Capture the cell that displays the provided text and extract its [x, y] central coordinate. 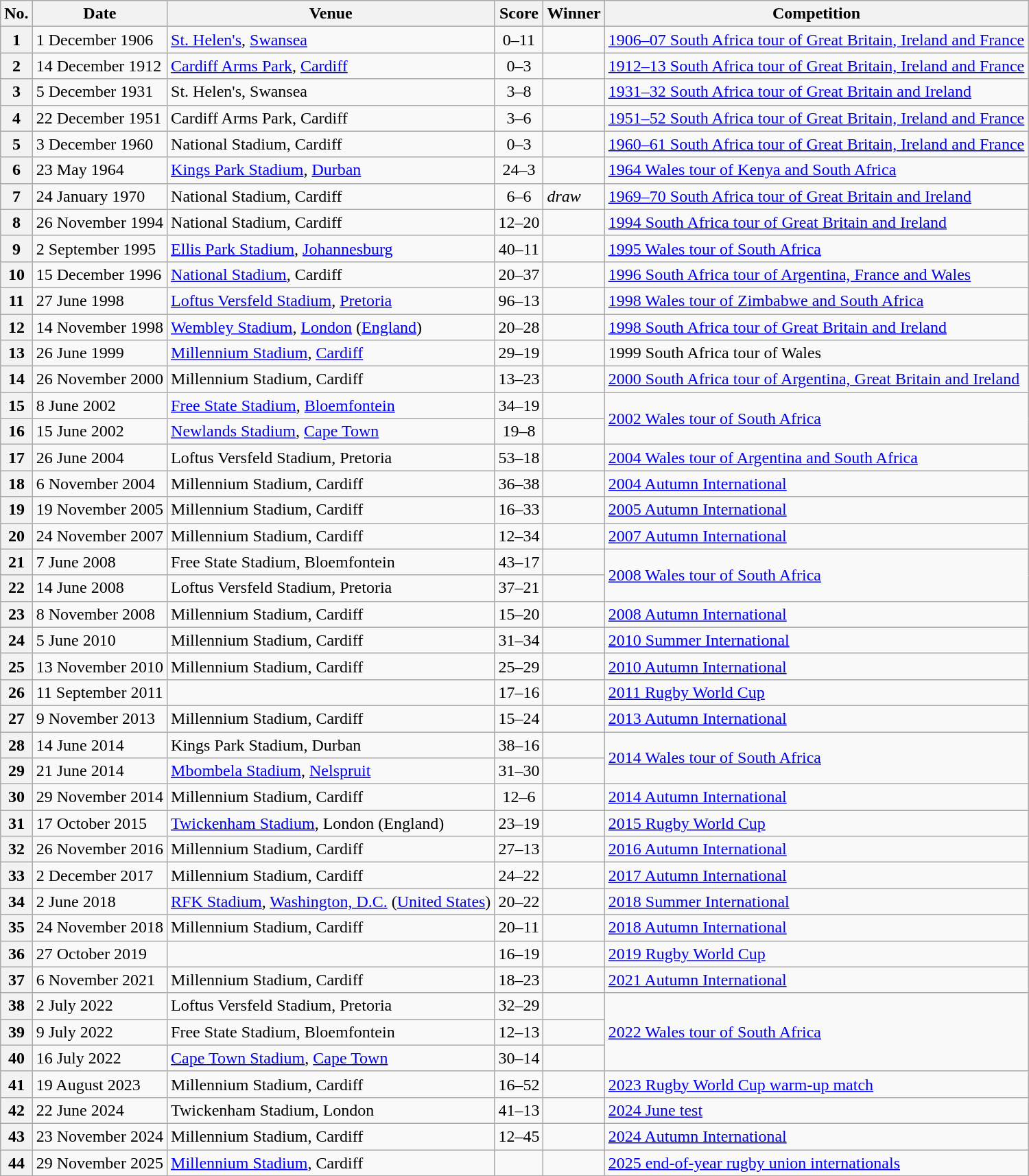
13 November 2010 [99, 666]
2016 Autumn International [816, 849]
2010 Autumn International [816, 666]
3–6 [519, 118]
30 [16, 797]
16–52 [519, 1084]
2017 Autumn International [816, 875]
28 [16, 744]
2004 Wales tour of Argentina and South Africa [816, 458]
22 June 2024 [99, 1110]
No. [16, 14]
2 June 2018 [99, 902]
41 [16, 1084]
17–16 [519, 692]
30–14 [519, 1058]
14 [16, 379]
15 December 1996 [99, 274]
1951–52 South Africa tour of Great Britain, Ireland and France [816, 118]
16 [16, 432]
26 November 2016 [99, 849]
6 [16, 170]
1912–13 South Africa tour of Great Britain, Ireland and France [816, 66]
38 [16, 1006]
2 December 2017 [99, 875]
53–18 [519, 458]
1996 South Africa tour of Argentina, France and Wales [816, 274]
24 November 2007 [99, 536]
23 November 2024 [99, 1136]
12 [16, 327]
29–19 [519, 353]
6 November 2004 [99, 484]
39 [16, 1032]
15–20 [519, 614]
7 June 2008 [99, 562]
Mbombela Stadium, Nelspruit [331, 771]
19 August 2023 [99, 1084]
7 [16, 196]
1969–70 South Africa tour of Great Britain and Ireland [816, 196]
19 November 2005 [99, 510]
32 [16, 849]
2000 South Africa tour of Argentina, Great Britain and Ireland [816, 379]
2022 Wales tour of South Africa [816, 1032]
38–16 [519, 744]
12–34 [519, 536]
2010 Summer International [816, 640]
24–22 [519, 875]
15 June 2002 [99, 432]
1999 South Africa tour of Wales [816, 353]
1994 South Africa tour of Great Britain and Ireland [816, 222]
19 [16, 510]
44 [16, 1163]
2 July 2022 [99, 1006]
1995 Wales tour of South Africa [816, 248]
Twickenham Stadium, London [331, 1110]
1998 South Africa tour of Great Britain and Ireland [816, 327]
37 [16, 980]
14 June 2014 [99, 744]
2019 Rugby World Cup [816, 954]
25 [16, 666]
24–3 [519, 170]
26 June 1999 [99, 353]
Venue [331, 14]
27 October 2019 [99, 954]
3–8 [519, 92]
22 [16, 588]
6 November 2021 [99, 980]
26 November 2000 [99, 379]
20 [16, 536]
20–28 [519, 327]
1931–32 South Africa tour of Great Britain and Ireland [816, 92]
12–45 [519, 1136]
40–11 [519, 248]
2002 Wales tour of South Africa [816, 419]
14 December 1912 [99, 66]
42 [16, 1110]
1906–07 South Africa tour of Great Britain, Ireland and France [816, 40]
20–37 [519, 274]
12–6 [519, 797]
36 [16, 954]
Score [519, 14]
2018 Autumn International [816, 928]
40 [16, 1058]
33 [16, 875]
16–33 [519, 510]
2005 Autumn International [816, 510]
96–13 [519, 301]
2015 Rugby World Cup [816, 823]
15 [16, 405]
13–23 [519, 379]
16 July 2022 [99, 1058]
24 November 2018 [99, 928]
Date [99, 14]
1 December 1906 [99, 40]
8 June 2002 [99, 405]
29 November 2025 [99, 1163]
23–19 [519, 823]
14 June 2008 [99, 588]
3 [16, 92]
16–19 [519, 954]
9 July 2022 [99, 1032]
43–17 [519, 562]
5 June 2010 [99, 640]
25–29 [519, 666]
37–21 [519, 588]
35 [16, 928]
0–11 [519, 40]
9 November 2013 [99, 718]
34–19 [519, 405]
2014 Autumn International [816, 797]
2007 Autumn International [816, 536]
8 November 2008 [99, 614]
3 December 1960 [99, 144]
Cape Town Stadium, Cape Town [331, 1058]
8 [16, 222]
26 [16, 692]
2024 Autumn International [816, 1136]
10 [16, 274]
4 [16, 118]
21 [16, 562]
14 November 1998 [99, 327]
Twickenham Stadium, London (England) [331, 823]
26 November 1994 [99, 222]
2014 Wales tour of South Africa [816, 757]
1960–61 South Africa tour of Great Britain, Ireland and France [816, 144]
26 June 2004 [99, 458]
18–23 [519, 980]
27 June 1998 [99, 301]
draw [573, 196]
18 [16, 484]
23 [16, 614]
2011 Rugby World Cup [816, 692]
2023 Rugby World Cup warm-up match [816, 1084]
9 [16, 248]
19–8 [519, 432]
1998 Wales tour of Zimbabwe and South Africa [816, 301]
11 [16, 301]
2004 Autumn International [816, 484]
17 October 2015 [99, 823]
12–20 [519, 222]
5 December 1931 [99, 92]
20–11 [519, 928]
12–13 [519, 1032]
43 [16, 1136]
Newlands Stadium, Cape Town [331, 432]
2018 Summer International [816, 902]
2013 Autumn International [816, 718]
2 [16, 66]
1964 Wales tour of Kenya and South Africa [816, 170]
20–22 [519, 902]
Wembley Stadium, London (England) [331, 327]
17 [16, 458]
13 [16, 353]
2021 Autumn International [816, 980]
21 June 2014 [99, 771]
31 [16, 823]
15–24 [519, 718]
23 May 1964 [99, 170]
RFK Stadium, Washington, D.C. (United States) [331, 902]
34 [16, 902]
27–13 [519, 849]
31–30 [519, 771]
2025 end-of-year rugby union internationals [816, 1163]
2 September 1995 [99, 248]
2008 Autumn International [816, 614]
36–38 [519, 484]
5 [16, 144]
6–6 [519, 196]
24 [16, 640]
27 [16, 718]
2008 Wales tour of South Africa [816, 575]
31–34 [519, 640]
41–13 [519, 1110]
32–29 [519, 1006]
24 January 1970 [99, 196]
2024 June test [816, 1110]
Ellis Park Stadium, Johannesburg [331, 248]
Winner [573, 14]
22 December 1951 [99, 118]
29 [16, 771]
11 September 2011 [99, 692]
Competition [816, 14]
1 [16, 40]
29 November 2014 [99, 797]
